Provide the (x, y) coordinate of the cell's center where the given text is located.  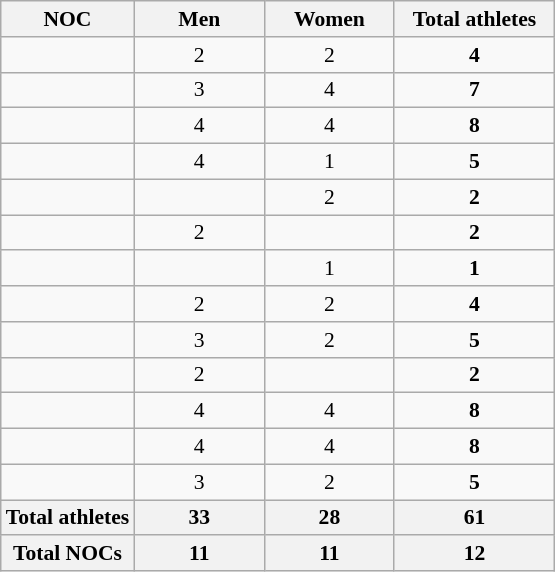
7 (474, 90)
NOC (68, 19)
61 (474, 518)
Total NOCs (68, 554)
12 (474, 554)
Men (199, 19)
Women (329, 19)
33 (199, 518)
28 (329, 518)
